Scan for the cell matching the given text and deliver its [x, y] coordinate at center. 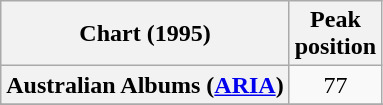
77 [335, 85]
Australian Albums (ARIA) [145, 85]
Chart (1995) [145, 34]
Peakposition [335, 34]
